Detect which cell encompasses the target text, then output its (x, y) center coordinate. 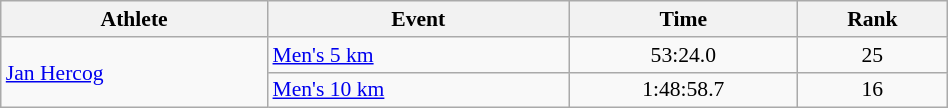
Athlete (134, 19)
Event (418, 19)
53:24.0 (683, 55)
Men's 5 km (418, 55)
25 (872, 55)
Men's 10 km (418, 90)
Rank (872, 19)
1:48:58.7 (683, 90)
16 (872, 90)
Time (683, 19)
Jan Hercog (134, 72)
